Locate the cell with the specified text and output its [X, Y] center coordinate. 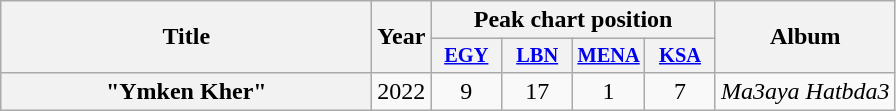
Title [186, 37]
9 [466, 91]
7 [680, 91]
17 [538, 91]
"Ymken Kher" [186, 91]
KSA [680, 56]
2022 [402, 91]
Peak chart position [574, 20]
Album [805, 37]
EGY [466, 56]
Ma3aya Hatbda3 [805, 91]
MENA [609, 56]
LBN [538, 56]
1 [609, 91]
Year [402, 37]
